Capture the cell that displays the provided text and extract its (x, y) central coordinate. 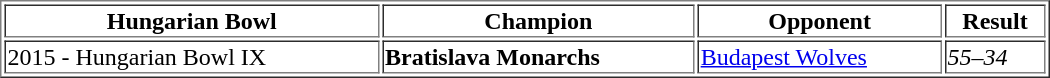
Result (996, 20)
Budapest Wolves (820, 56)
Hungarian Bowl (192, 20)
Champion (538, 20)
55–34 (996, 56)
Opponent (820, 20)
Bratislava Monarchs (538, 56)
2015 - Hungarian Bowl IX (192, 56)
